Pinpoint the cell where the given text exists, returning its (X, Y) midpoint coordinate. 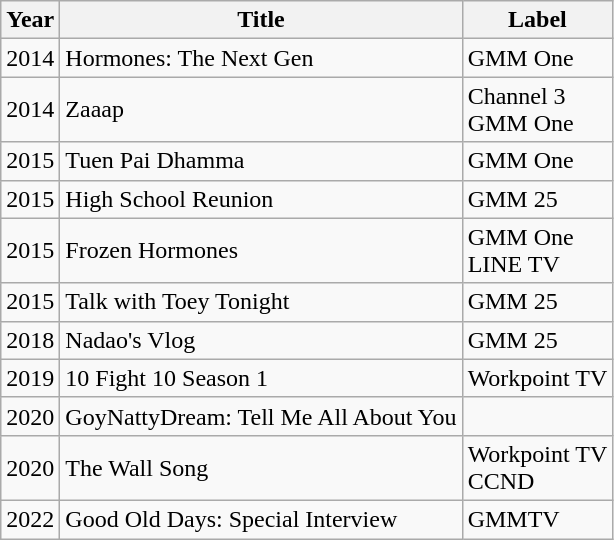
GMMTV (538, 519)
10 Fight 10 Season 1 (261, 378)
Good Old Days: Special Interview (261, 519)
Year (30, 20)
2022 (30, 519)
Workpoint TV (538, 378)
Talk with Toey Tonight (261, 302)
Title (261, 20)
GoyNattyDream: Tell Me All About You (261, 416)
The Wall Song (261, 468)
Hormones: The Next Gen (261, 58)
2019 (30, 378)
Label (538, 20)
2018 (30, 340)
Tuen Pai Dhamma (261, 161)
High School Reunion (261, 199)
GMM One LINE TV (538, 250)
Workpoint TV CCND (538, 468)
Zaaap (261, 110)
Channel 3 GMM One (538, 110)
Nadao's Vlog (261, 340)
Frozen Hormones (261, 250)
